Identify which cell holds the provided text, then report its [X, Y] central coordinate. 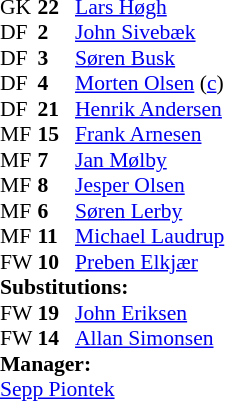
Jesper Olsen [150, 185]
Søren Lerby [150, 211]
Frank Arnesen [150, 135]
21 [57, 109]
11 [57, 237]
8 [57, 185]
Manager: [112, 364]
15 [57, 135]
Michael Laudrup [150, 237]
4 [57, 83]
10 [57, 262]
14 [57, 339]
2 [57, 33]
Preben Elkjær [150, 262]
3 [57, 58]
Jan Mølby [150, 160]
Morten Olsen (c) [150, 83]
Substitutions: [112, 287]
John Sivebæk [150, 33]
19 [57, 313]
6 [57, 211]
John Eriksen [150, 313]
Allan Simonsen [150, 339]
Søren Busk [150, 58]
7 [57, 160]
Henrik Andersen [150, 109]
